Output the (X, Y) coordinate of the center of the cell containing the given text.  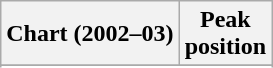
Peakposition (225, 34)
Chart (2002–03) (90, 34)
